Extract the (X, Y) coordinate from the center of the cell holding the provided text.  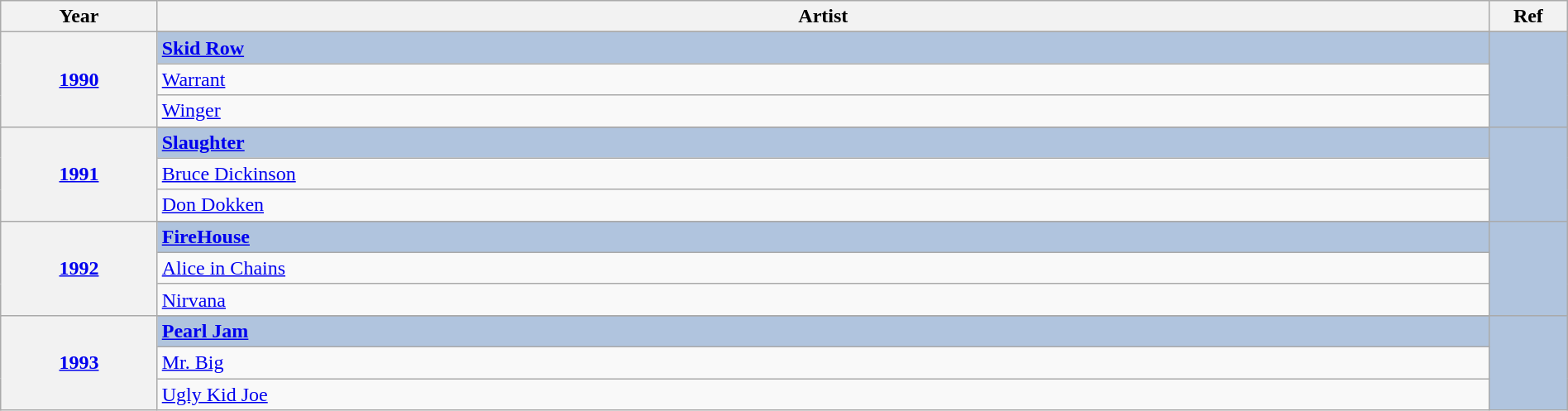
Alice in Chains (823, 268)
Artist (823, 17)
Bruce Dickinson (823, 174)
Ugly Kid Joe (823, 394)
1992 (79, 268)
Winger (823, 111)
Ref (1528, 17)
Year (79, 17)
Don Dokken (823, 205)
Nirvana (823, 299)
Skid Row (823, 48)
Slaughter (823, 142)
Warrant (823, 79)
1991 (79, 174)
FireHouse (823, 237)
1993 (79, 362)
1990 (79, 79)
Mr. Big (823, 362)
Pearl Jam (823, 331)
